Capture the cell that displays the provided text and extract its (X, Y) central coordinate. 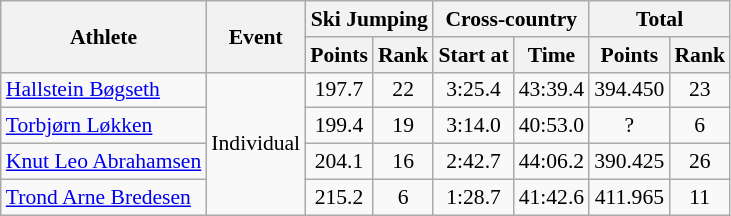
Time (552, 55)
? (629, 126)
Event (256, 36)
Ski Jumping (369, 19)
11 (700, 197)
Start at (473, 55)
3:14.0 (473, 126)
16 (404, 162)
41:42.6 (552, 197)
40:53.0 (552, 126)
390.425 (629, 162)
19 (404, 126)
2:42.7 (473, 162)
Athlete (104, 36)
3:25.4 (473, 90)
394.450 (629, 90)
Torbjørn Løkken (104, 126)
Hallstein Bøgseth (104, 90)
44:06.2 (552, 162)
26 (700, 162)
1:28.7 (473, 197)
22 (404, 90)
204.1 (339, 162)
197.7 (339, 90)
43:39.4 (552, 90)
199.4 (339, 126)
Knut Leo Abrahamsen (104, 162)
23 (700, 90)
Cross-country (511, 19)
Trond Arne Bredesen (104, 197)
Individual (256, 143)
215.2 (339, 197)
Total (660, 19)
411.965 (629, 197)
